Locate the cell with the specified text and output its [X, Y] center coordinate. 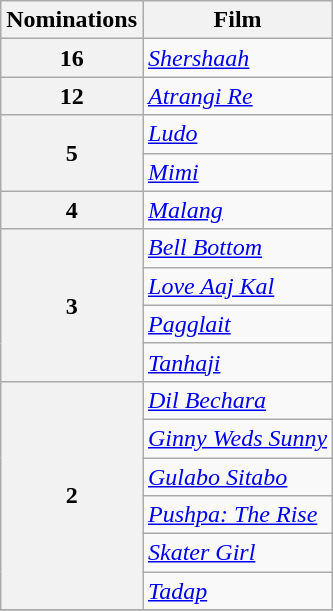
Skater Girl [237, 553]
Love Aaj Kal [237, 286]
Tadap [237, 591]
Ginny Weds Sunny [237, 438]
3 [72, 305]
Pushpa: The Rise [237, 515]
Dil Bechara [237, 400]
Tanhaji [237, 362]
12 [72, 96]
5 [72, 153]
Ludo [237, 134]
Shershaah [237, 58]
Pagglait [237, 324]
Gulabo Sitabo [237, 477]
Mimi [237, 172]
Atrangi Re [237, 96]
16 [72, 58]
Malang [237, 210]
4 [72, 210]
Bell Bottom [237, 248]
Nominations [72, 20]
2 [72, 495]
Film [237, 20]
